From the cell containing the given text, extract its center point as [x, y] coordinate. 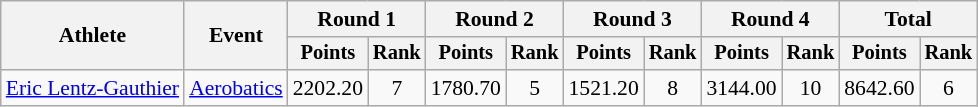
3144.00 [741, 88]
7 [397, 88]
Total [908, 19]
Round 3 [632, 19]
2202.20 [328, 88]
Eric Lentz-Gauthier [92, 88]
Round 1 [357, 19]
8642.60 [879, 88]
Event [236, 36]
Round 2 [495, 19]
1780.70 [466, 88]
6 [949, 88]
8 [673, 88]
5 [535, 88]
Athlete [92, 36]
10 [811, 88]
Aerobatics [236, 88]
1521.20 [603, 88]
Round 4 [770, 19]
